Return the (x, y) coordinate for the center point of the cell that contains the specified text.  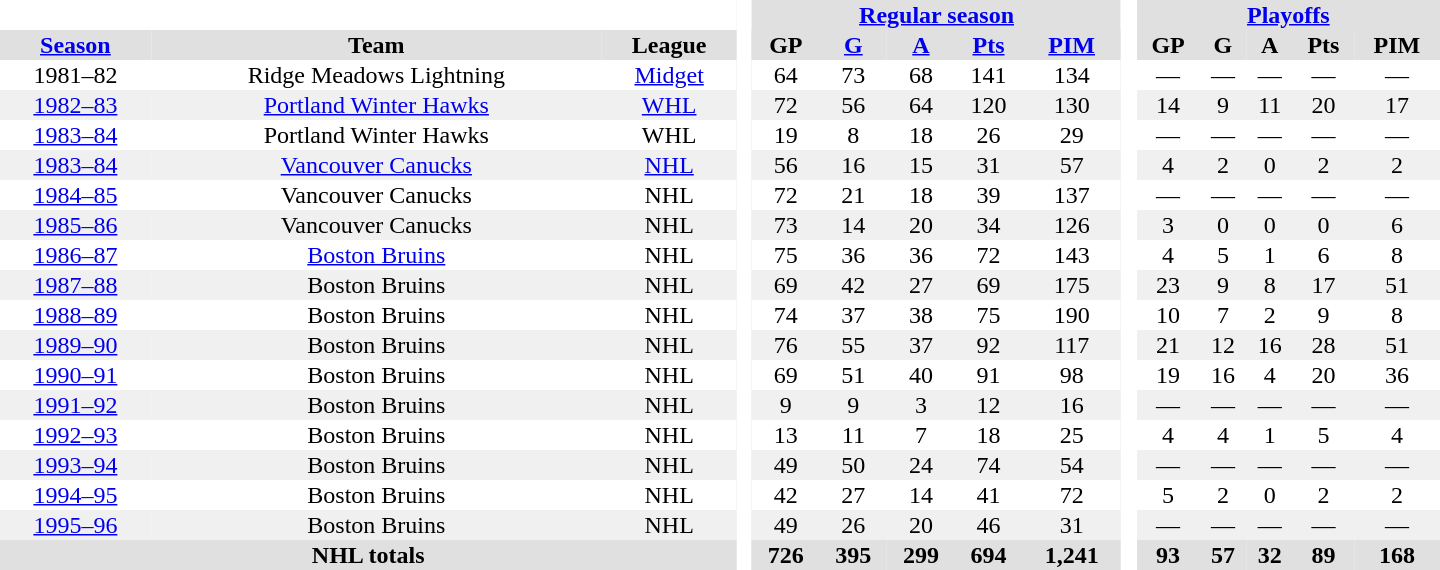
32 (1270, 555)
League (670, 45)
137 (1072, 195)
1985–86 (76, 225)
175 (1072, 285)
1986–87 (76, 255)
10 (1168, 315)
Ridge Meadows Lightning (376, 75)
141 (989, 75)
89 (1324, 555)
13 (786, 435)
76 (786, 345)
23 (1168, 285)
NHL totals (368, 555)
1994–95 (76, 495)
1984–85 (76, 195)
1987–88 (76, 285)
1988–89 (76, 315)
38 (921, 315)
Regular season (936, 15)
1982–83 (76, 105)
1,241 (1072, 555)
28 (1324, 345)
1992–93 (76, 435)
24 (921, 465)
98 (1072, 375)
1981–82 (76, 75)
130 (1072, 105)
Midget (670, 75)
395 (854, 555)
91 (989, 375)
117 (1072, 345)
1990–91 (76, 375)
41 (989, 495)
25 (1072, 435)
120 (989, 105)
143 (1072, 255)
Playoffs (1288, 15)
40 (921, 375)
726 (786, 555)
46 (989, 525)
Season (76, 45)
190 (1072, 315)
34 (989, 225)
1993–94 (76, 465)
1991–92 (76, 405)
134 (1072, 75)
55 (854, 345)
299 (921, 555)
15 (921, 165)
50 (854, 465)
1995–96 (76, 525)
68 (921, 75)
168 (1397, 555)
39 (989, 195)
126 (1072, 225)
694 (989, 555)
54 (1072, 465)
29 (1072, 135)
92 (989, 345)
93 (1168, 555)
1989–90 (76, 345)
Team (376, 45)
